From the cell containing the given text, extract its center point as [X, Y] coordinate. 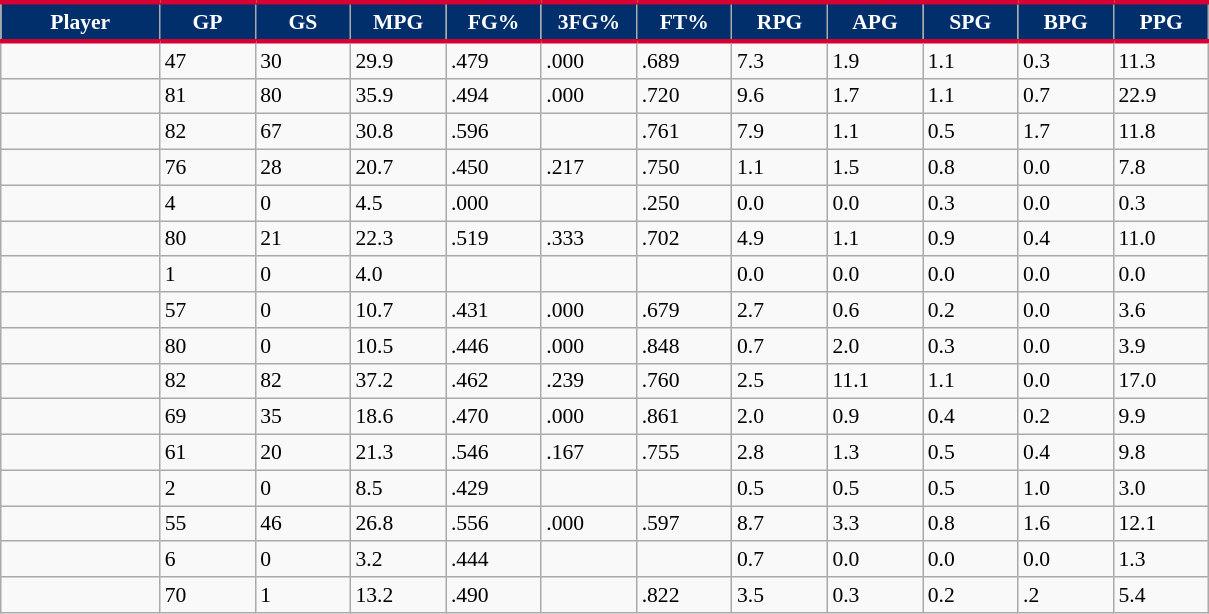
55 [208, 524]
3.0 [1161, 488]
9.9 [1161, 417]
.760 [684, 381]
.556 [494, 524]
3.3 [874, 524]
.750 [684, 168]
30.8 [398, 132]
1.6 [1066, 524]
22.3 [398, 239]
11.1 [874, 381]
7.3 [780, 60]
.217 [588, 168]
47 [208, 60]
8.7 [780, 524]
35.9 [398, 96]
20 [302, 453]
MPG [398, 22]
.431 [494, 310]
69 [208, 417]
.755 [684, 453]
1.5 [874, 168]
3.6 [1161, 310]
7.9 [780, 132]
.167 [588, 453]
3.2 [398, 560]
PPG [1161, 22]
37.2 [398, 381]
26.8 [398, 524]
12.1 [1161, 524]
30 [302, 60]
.239 [588, 381]
.861 [684, 417]
4.9 [780, 239]
21 [302, 239]
17.0 [1161, 381]
4.5 [398, 203]
GP [208, 22]
7.8 [1161, 168]
FT% [684, 22]
4.0 [398, 275]
.679 [684, 310]
11.8 [1161, 132]
.250 [684, 203]
6 [208, 560]
11.3 [1161, 60]
22.9 [1161, 96]
.470 [494, 417]
.546 [494, 453]
3.5 [780, 595]
21.3 [398, 453]
2.8 [780, 453]
2 [208, 488]
APG [874, 22]
.702 [684, 239]
SPG [970, 22]
76 [208, 168]
0.6 [874, 310]
.333 [588, 239]
20.7 [398, 168]
.2 [1066, 595]
46 [302, 524]
28 [302, 168]
.494 [494, 96]
29.9 [398, 60]
.450 [494, 168]
57 [208, 310]
Player [80, 22]
70 [208, 595]
9.6 [780, 96]
.596 [494, 132]
2.5 [780, 381]
10.5 [398, 346]
10.7 [398, 310]
1.0 [1066, 488]
.519 [494, 239]
.429 [494, 488]
.761 [684, 132]
2.7 [780, 310]
.462 [494, 381]
BPG [1066, 22]
3.9 [1161, 346]
81 [208, 96]
RPG [780, 22]
.479 [494, 60]
67 [302, 132]
.848 [684, 346]
.446 [494, 346]
4 [208, 203]
.490 [494, 595]
.597 [684, 524]
11.0 [1161, 239]
.444 [494, 560]
8.5 [398, 488]
3FG% [588, 22]
9.8 [1161, 453]
61 [208, 453]
1.9 [874, 60]
18.6 [398, 417]
35 [302, 417]
.720 [684, 96]
5.4 [1161, 595]
GS [302, 22]
FG% [494, 22]
13.2 [398, 595]
.822 [684, 595]
.689 [684, 60]
